Identify which cell holds the provided text, then report its (X, Y) central coordinate. 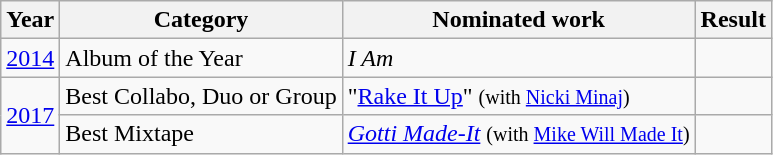
Year (30, 20)
Best Mixtape (201, 134)
Nominated work (518, 20)
2014 (30, 58)
Gotti Made-It (with Mike Will Made It) (518, 134)
Best Collabo, Duo or Group (201, 96)
2017 (30, 115)
Category (201, 20)
"Rake It Up" (with Nicki Minaj) (518, 96)
I Am (518, 58)
Result (733, 20)
Album of the Year (201, 58)
